Identify which cell holds the provided text, then report its (x, y) central coordinate. 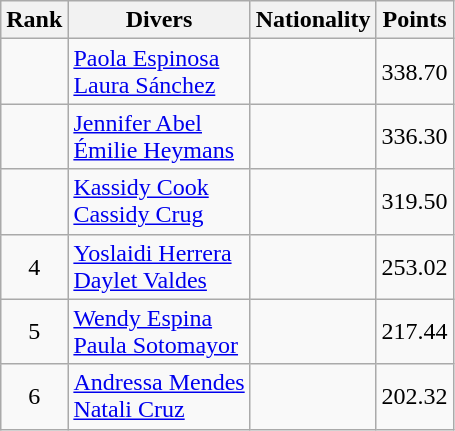
6 (34, 396)
4 (34, 266)
Rank (34, 20)
Divers (159, 20)
253.02 (414, 266)
Nationality (313, 20)
5 (34, 332)
Wendy Espina Paula Sotomayor (159, 332)
338.70 (414, 72)
Points (414, 20)
Yoslaidi Herrera Daylet Valdes (159, 266)
202.32 (414, 396)
217.44 (414, 332)
Andressa Mendes Natali Cruz (159, 396)
Paola Espinosa Laura Sánchez (159, 72)
Jennifer Abel Émilie Heymans (159, 136)
336.30 (414, 136)
319.50 (414, 202)
Kassidy Cook Cassidy Crug (159, 202)
